From the cell containing the given text, extract its center point as [x, y] coordinate. 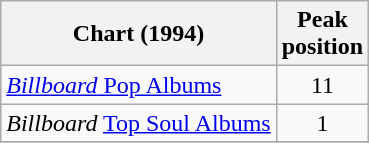
Chart (1994) [138, 34]
1 [322, 123]
Peakposition [322, 34]
11 [322, 85]
Billboard Top Soul Albums [138, 123]
Billboard Pop Albums [138, 85]
